Output the [x, y] coordinate of the center of the cell containing the given text.  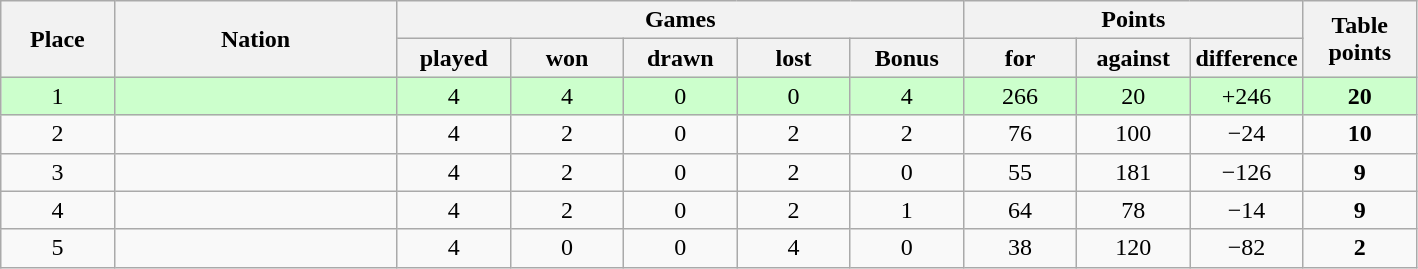
−82 [1246, 248]
Nation [256, 39]
38 [1020, 248]
+246 [1246, 96]
120 [1134, 248]
Bonus [906, 58]
76 [1020, 134]
3 [58, 172]
−14 [1246, 210]
played [454, 58]
10 [1360, 134]
lost [794, 58]
Tablepoints [1360, 39]
100 [1134, 134]
won [566, 58]
for [1020, 58]
181 [1134, 172]
Place [58, 39]
5 [58, 248]
Points [1133, 20]
difference [1246, 58]
−24 [1246, 134]
−126 [1246, 172]
266 [1020, 96]
Games [680, 20]
78 [1134, 210]
against [1134, 58]
drawn [680, 58]
64 [1020, 210]
55 [1020, 172]
